Pinpoint the cell where the given text exists, returning its (x, y) midpoint coordinate. 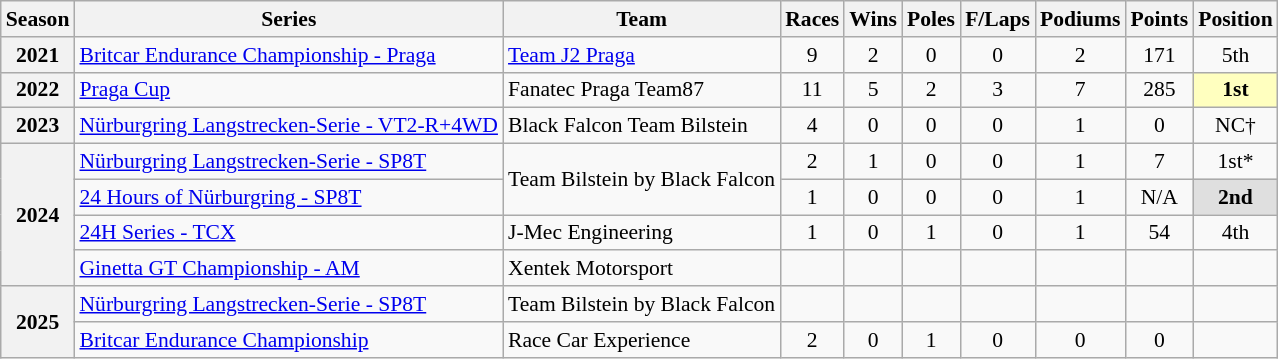
5 (873, 90)
Poles (931, 19)
9 (812, 55)
54 (1160, 233)
Wins (873, 19)
1st* (1235, 162)
J-Mec Engineering (642, 233)
1st (1235, 90)
Season (38, 19)
Britcar Endurance Championship - Praga (288, 55)
Xentek Motorsport (642, 269)
Race Car Experience (642, 340)
Praga Cup (288, 90)
5th (1235, 55)
2022 (38, 90)
11 (812, 90)
4 (812, 126)
2023 (38, 126)
Fanatec Praga Team87 (642, 90)
Podiums (1080, 19)
285 (1160, 90)
Britcar Endurance Championship (288, 340)
Races (812, 19)
Series (288, 19)
Nürburgring Langstrecken-Serie - VT2-R+4WD (288, 126)
NC† (1235, 126)
2021 (38, 55)
Team (642, 19)
N/A (1160, 197)
3 (998, 90)
Black Falcon Team Bilstein (642, 126)
24H Series - TCX (288, 233)
Team J2 Praga (642, 55)
2nd (1235, 197)
4th (1235, 233)
171 (1160, 55)
Ginetta GT Championship - AM (288, 269)
Points (1160, 19)
F/Laps (998, 19)
2025 (38, 322)
2024 (38, 215)
24 Hours of Nürburgring - SP8T (288, 197)
Position (1235, 19)
